Search for the cell housing the specified text and yield its (X, Y) center coordinate. 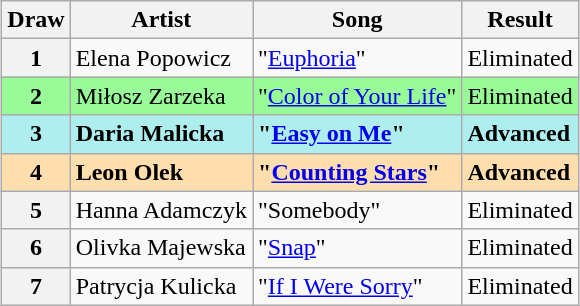
"Easy on Me" (358, 134)
Artist (161, 20)
Leon Olek (161, 172)
"If I Were Sorry" (358, 286)
"Snap" (358, 248)
7 (36, 286)
Olivka Majewska (161, 248)
Elena Popowicz (161, 58)
Hanna Adamczyk (161, 210)
2 (36, 96)
Daria Malicka (161, 134)
"Euphoria" (358, 58)
Song (358, 20)
Patrycja Kulicka (161, 286)
1 (36, 58)
Miłosz Zarzeka (161, 96)
Draw (36, 20)
3 (36, 134)
4 (36, 172)
5 (36, 210)
"Somebody" (358, 210)
"Counting Stars" (358, 172)
Result (520, 20)
"Color of Your Life" (358, 96)
6 (36, 248)
